Detect which cell encompasses the target text, then output its [X, Y] center coordinate. 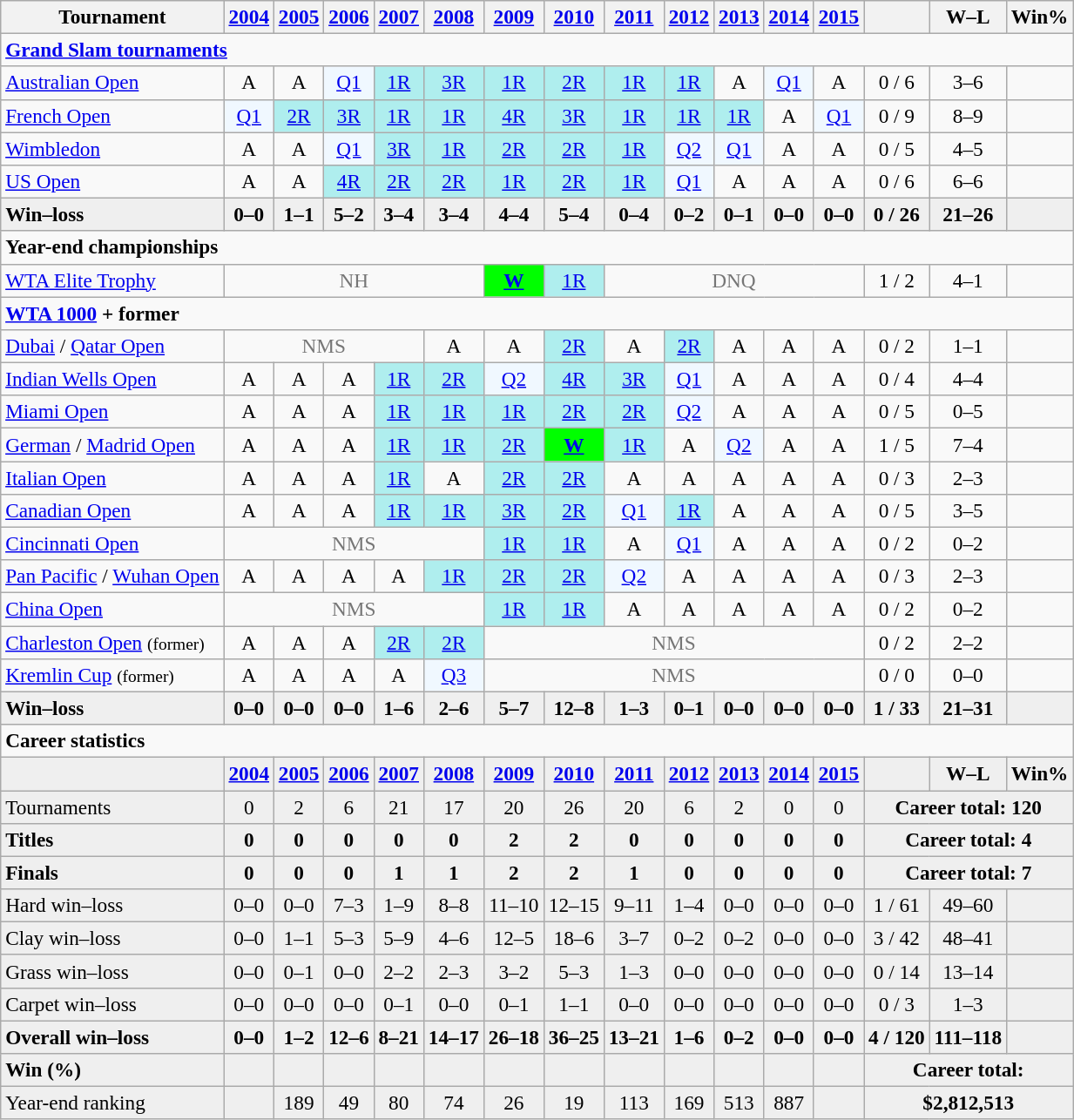
1 / 2 [897, 280]
Grand Slam tournaments [537, 50]
887 [789, 1103]
4 / 120 [897, 1036]
0 / 14 [897, 971]
Career total: [969, 1069]
14–17 [453, 1036]
21 [399, 806]
3–6 [968, 83]
169 [688, 1103]
Grass win–loss [112, 971]
12–5 [514, 938]
1 / 61 [897, 905]
113 [634, 1103]
Tournament [112, 17]
5–2 [348, 214]
19 [573, 1103]
5–4 [573, 214]
NH [354, 280]
21–26 [968, 214]
12–6 [348, 1036]
9–11 [634, 905]
Miami Open [112, 412]
0 / 0 [897, 675]
48–41 [968, 938]
0–5 [968, 412]
$2,812,513 [969, 1103]
3–5 [968, 510]
4–5 [968, 148]
5–7 [514, 708]
Wimbledon [112, 148]
49 [348, 1103]
0 / 9 [897, 116]
18–6 [573, 938]
1 / 5 [897, 444]
0 / 4 [897, 379]
12–15 [573, 905]
7–3 [348, 905]
German / Madrid Open [112, 444]
Canadian Open [112, 510]
11–10 [514, 905]
111–118 [968, 1036]
Kremlin Cup (former) [112, 675]
3 / 42 [897, 938]
21–31 [968, 708]
Indian Wells Open [112, 379]
Year-end ranking [112, 1103]
Tournaments [112, 806]
Clay win–loss [112, 938]
17 [453, 806]
13–21 [634, 1036]
1–4 [688, 905]
US Open [112, 181]
WTA Elite Trophy [112, 280]
1 / 33 [897, 708]
0 / 26 [897, 214]
Win (%) [112, 1069]
Australian Open [112, 83]
13–14 [968, 971]
0–4 [634, 214]
Italian Open [112, 477]
Carpet win–loss [112, 1004]
12–8 [573, 708]
49–60 [968, 905]
Titles [112, 840]
2–6 [453, 708]
Charleston Open (former) [112, 642]
Career total: 7 [969, 873]
WTA 1000 + former [537, 313]
China Open [112, 609]
8–9 [968, 116]
Cincinnati Open [112, 543]
Finals [112, 873]
Dubai / Qatar Open [112, 346]
Career statistics [537, 740]
3–2 [514, 971]
8–21 [399, 1036]
1–9 [399, 905]
Pan Pacific / Wuhan Open [112, 577]
Hard win–loss [112, 905]
6–6 [968, 181]
189 [298, 1103]
Career total: 4 [969, 840]
Q3 [453, 675]
26–18 [514, 1036]
Overall win–loss [112, 1036]
1–2 [298, 1036]
3–7 [634, 938]
8–8 [453, 905]
5–9 [399, 938]
513 [739, 1103]
36–25 [573, 1036]
Year-end championships [537, 247]
DNQ [733, 280]
74 [453, 1103]
4–6 [453, 938]
80 [399, 1103]
Career total: 120 [969, 806]
7–4 [968, 444]
4–1 [968, 280]
French Open [112, 116]
